Scan for the cell matching the given text and deliver its [x, y] coordinate at center. 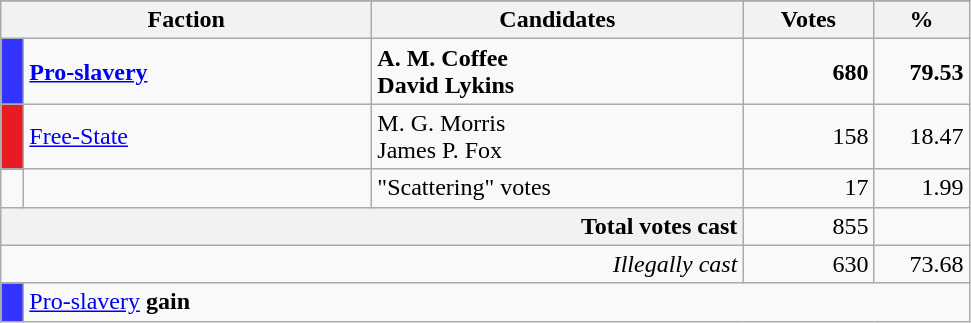
855 [808, 226]
17 [808, 188]
Votes [808, 20]
630 [808, 264]
% [922, 20]
680 [808, 72]
Pro-slavery gain [496, 302]
Free-State [198, 136]
Total votes cast [372, 226]
Faction [186, 20]
79.53 [922, 72]
73.68 [922, 264]
A. M. CoffeeDavid Lykins [558, 72]
"Scattering" votes [558, 188]
Pro-slavery [198, 72]
Illegally cast [372, 264]
Candidates [558, 20]
158 [808, 136]
1.99 [922, 188]
M. G. MorrisJames P. Fox [558, 136]
18.47 [922, 136]
